Return [x, y] of the center of cell containing provided text 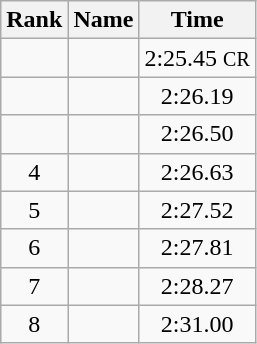
5 [34, 210]
2:26.63 [197, 172]
2:27.81 [197, 248]
7 [34, 286]
6 [34, 248]
2:25.45 CR [197, 58]
2:28.27 [197, 286]
Time [197, 20]
2:27.52 [197, 210]
Name [104, 20]
2:26.19 [197, 96]
Rank [34, 20]
4 [34, 172]
2:26.50 [197, 134]
2:31.00 [197, 324]
8 [34, 324]
